Output the (X, Y) coordinate of the center of the cell containing the given text.  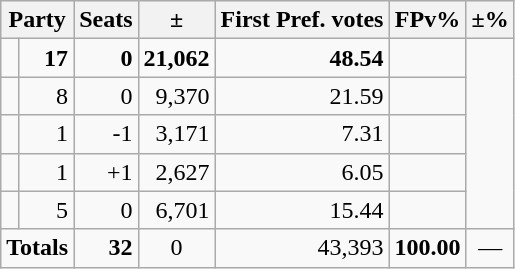
-1 (106, 134)
FPv% (428, 20)
32 (106, 248)
± (176, 20)
21,062 (176, 58)
17 (46, 58)
6.05 (302, 172)
3,171 (176, 134)
21.59 (302, 96)
15.44 (302, 210)
+1 (106, 172)
100.00 (428, 248)
8 (46, 96)
First Pref. votes (302, 20)
9,370 (176, 96)
6,701 (176, 210)
2,627 (176, 172)
— (490, 248)
±% (490, 20)
48.54 (302, 58)
Party (38, 20)
7.31 (302, 134)
43,393 (302, 248)
5 (46, 210)
Totals (38, 248)
Seats (106, 20)
